Detect which cell encompasses the target text, then output its (X, Y) center coordinate. 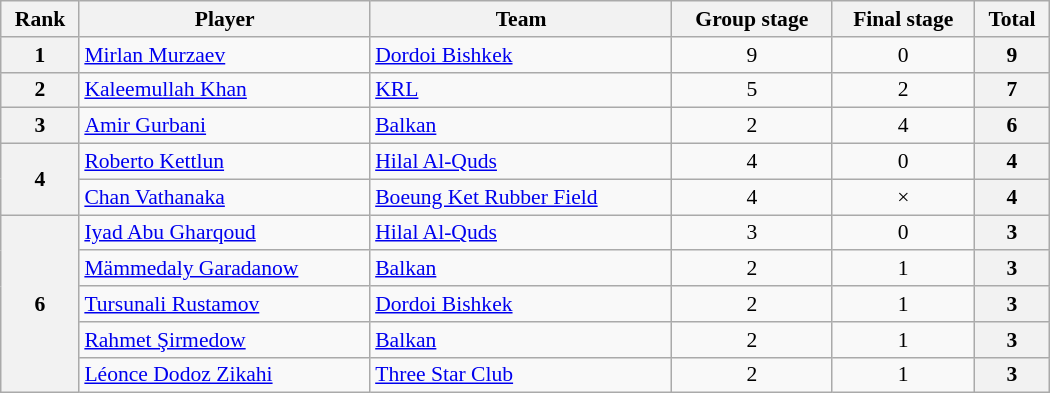
Rank (40, 19)
Roberto Kettlun (224, 162)
Boeung Ket Rubber Field (521, 197)
Team (521, 19)
Mirlan Murzaev (224, 55)
× (904, 197)
Iyad Abu Gharqoud (224, 233)
KRL (521, 90)
Chan Vathanaka (224, 197)
5 (752, 90)
7 (1012, 90)
Mämmedaly Garadanow (224, 269)
Three Star Club (521, 375)
Tursunali Rustamov (224, 304)
Rahmet Şirmedow (224, 340)
Group stage (752, 19)
Player (224, 19)
Final stage (904, 19)
Kaleemullah Khan (224, 90)
Total (1012, 19)
Léonce Dodoz Zikahi (224, 375)
Amir Gurbani (224, 126)
